Provide the (x, y) coordinate of the cell's center where the given text is located.  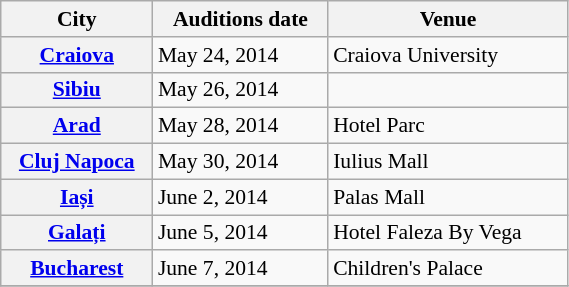
Palas Mall (448, 197)
Children's Palace (448, 269)
Auditions date (240, 19)
June 5, 2014 (240, 233)
Craiova (77, 55)
June 7, 2014 (240, 269)
Hotel Faleza By Vega (448, 233)
Bucharest (77, 269)
Sibiu (77, 90)
Venue (448, 19)
May 28, 2014 (240, 126)
Iași (77, 197)
Hotel Parc (448, 126)
May 30, 2014 (240, 162)
May 24, 2014 (240, 55)
Arad (77, 126)
City (77, 19)
Galați (77, 233)
June 2, 2014 (240, 197)
Craiova University (448, 55)
Iulius Mall (448, 162)
Cluj Napoca (77, 162)
May 26, 2014 (240, 90)
